Search for the cell housing the specified text and yield its (X, Y) center coordinate. 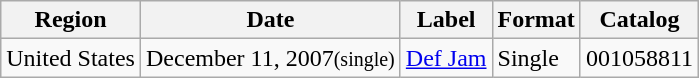
Date (270, 20)
001058811 (639, 58)
Label (446, 20)
Single (536, 58)
Region (71, 20)
Catalog (639, 20)
Def Jam (446, 58)
United States (71, 58)
Format (536, 20)
December 11, 2007(single) (270, 58)
